Detect which cell encompasses the target text, then output its (X, Y) center coordinate. 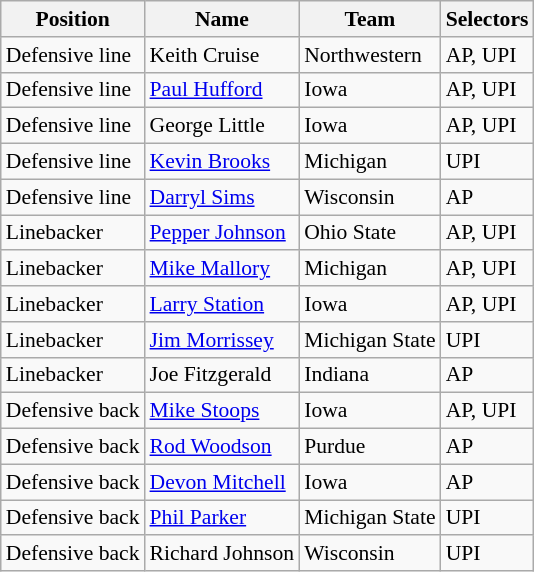
Team (370, 19)
Darryl Sims (222, 197)
Joe Fitzgerald (222, 375)
Name (222, 19)
Pepper Johnson (222, 233)
Phil Parker (222, 518)
Position (73, 19)
Indiana (370, 375)
Paul Hufford (222, 90)
Richard Johnson (222, 554)
Kevin Brooks (222, 162)
Devon Mitchell (222, 482)
Northwestern (370, 55)
Jim Morrissey (222, 340)
Larry Station (222, 304)
George Little (222, 126)
Selectors (488, 19)
Rod Woodson (222, 447)
Mike Stoops (222, 411)
Ohio State (370, 233)
Purdue (370, 447)
Mike Mallory (222, 269)
Keith Cruise (222, 55)
